Identify which cell holds the provided text, then report its (x, y) central coordinate. 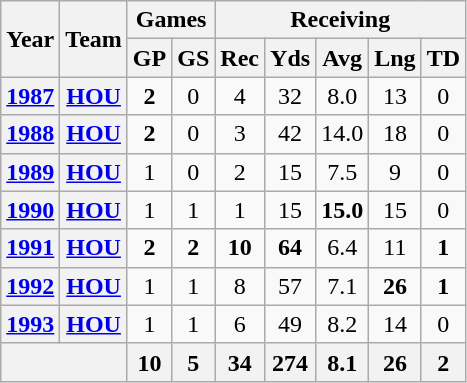
TD (443, 58)
5 (194, 362)
1987 (30, 96)
1989 (30, 172)
6 (240, 324)
11 (395, 248)
Rec (240, 58)
14.0 (342, 134)
8.2 (342, 324)
32 (290, 96)
7.1 (342, 286)
Year (30, 39)
8.1 (342, 362)
64 (290, 248)
4 (240, 96)
57 (290, 286)
1991 (30, 248)
Avg (342, 58)
8 (240, 286)
GS (194, 58)
GP (149, 58)
8.0 (342, 96)
Lng (395, 58)
274 (290, 362)
Team (94, 39)
34 (240, 362)
3 (240, 134)
18 (395, 134)
49 (290, 324)
13 (395, 96)
Games (170, 20)
1993 (30, 324)
14 (395, 324)
15.0 (342, 210)
1988 (30, 134)
1992 (30, 286)
42 (290, 134)
Yds (290, 58)
9 (395, 172)
Receiving (340, 20)
6.4 (342, 248)
1990 (30, 210)
7.5 (342, 172)
